Provide the (X, Y) coordinate of the cell's center where the given text is located.  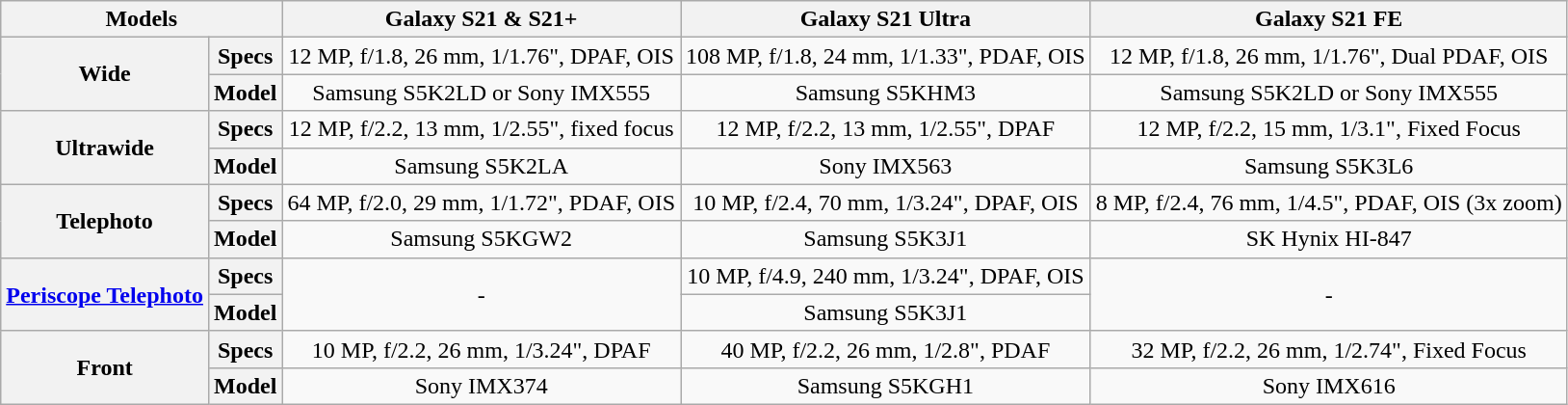
Samsung S5KHM3 (886, 93)
10 MP, f/4.9, 240 mm, 1/3.24", DPAF, OIS (886, 276)
8 MP, f/2.4, 76 mm, 1/4.5", PDAF, OIS (3x zoom) (1329, 202)
Galaxy S21 & S21+ (482, 19)
Wide (105, 74)
10 MP, f/2.4, 70 mm, 1/3.24", DPAF, OIS (886, 202)
Front (105, 367)
Galaxy S21 Ultra (886, 19)
Samsung S5K3L6 (1329, 166)
32 MP, f/2.2, 26 mm, 1/2.74", Fixed Focus (1329, 349)
40 MP, f/2.2, 26 mm, 1/2.8", PDAF (886, 349)
Telephoto (105, 221)
Galaxy S21 FE (1329, 19)
Sony IMX563 (886, 166)
10 MP, f/2.2, 26 mm, 1/3.24", DPAF (482, 349)
SK Hynix HI-847 (1329, 239)
12 MP, f/2.2, 13 mm, 1/2.55", fixed focus (482, 129)
12 MP, f/2.2, 15 mm, 1/3.1", Fixed Focus (1329, 129)
Periscope Telephoto (105, 294)
Sony IMX616 (1329, 386)
12 MP, f/1.8, 26 mm, 1/1.76", Dual PDAF, OIS (1329, 56)
12 MP, f/1.8, 26 mm, 1/1.76", DPAF, OIS (482, 56)
108 MP, f/1.8, 24 mm, 1/1.33", PDAF, OIS (886, 56)
Samsung S5K2LA (482, 166)
Samsung S5KGW2 (482, 239)
Ultrawide (105, 148)
64 MP, f/2.0, 29 mm, 1/1.72", PDAF, OIS (482, 202)
Sony IMX374 (482, 386)
12 MP, f/2.2, 13 mm, 1/2.55", DPAF (886, 129)
Samsung S5KGH1 (886, 386)
Models (142, 19)
